Capture the cell that displays the provided text and extract its (X, Y) central coordinate. 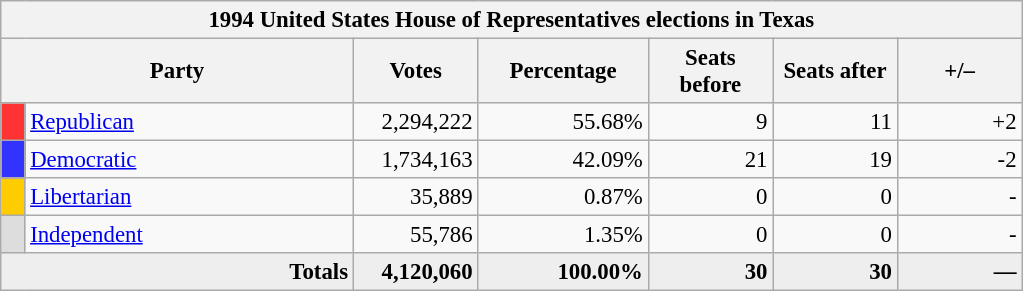
19 (836, 160)
21 (710, 160)
+2 (960, 122)
42.09% (563, 160)
+/– (960, 72)
35,889 (416, 197)
Percentage (563, 72)
1994 United States House of Representatives elections in Texas (512, 20)
Republican (189, 122)
9 (710, 122)
Independent (189, 235)
Party (178, 72)
55,786 (416, 235)
1.35% (563, 235)
-2 (960, 160)
Votes (416, 72)
55.68% (563, 122)
11 (836, 122)
2,294,222 (416, 122)
Seats before (710, 72)
Libertarian (189, 197)
0.87% (563, 197)
Democratic (189, 160)
1,734,163 (416, 160)
Seats after (836, 72)
